Provide the [X, Y] coordinate of the cell's center where the given text is located.  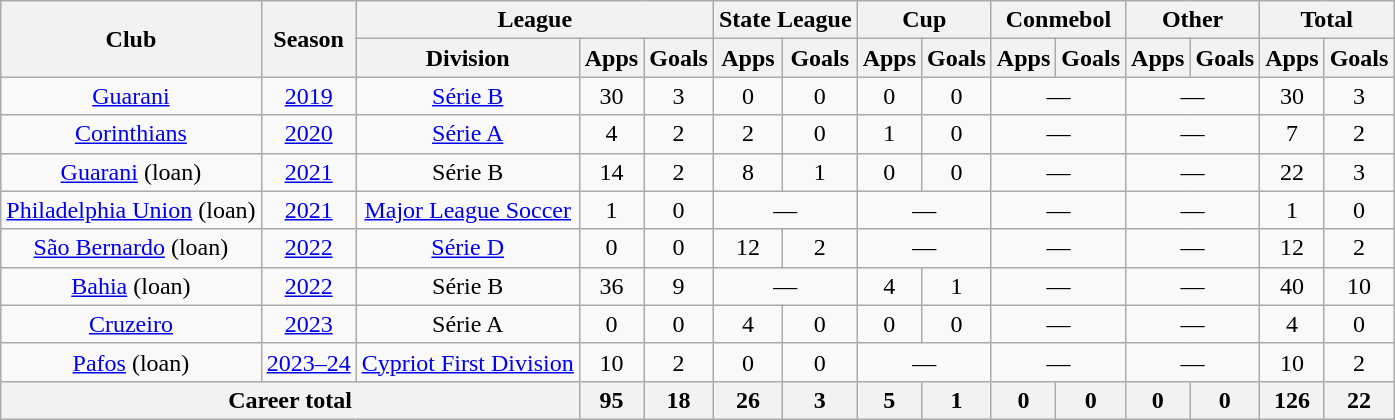
Major League Soccer [468, 210]
Cypriot First Division [468, 362]
40 [1292, 286]
2020 [308, 134]
5 [889, 400]
9 [679, 286]
São Bernardo (loan) [131, 248]
Season [308, 39]
Career total [290, 400]
State League [785, 20]
14 [611, 172]
Corinthians [131, 134]
Bahia (loan) [131, 286]
Conmebol [1058, 20]
Division [468, 58]
Guarani (loan) [131, 172]
Pafos (loan) [131, 362]
Guarani [131, 96]
2023–24 [308, 362]
Total [1327, 20]
Série D [468, 248]
95 [611, 400]
7 [1292, 134]
18 [679, 400]
Other [1193, 20]
Club [131, 39]
126 [1292, 400]
2023 [308, 324]
8 [748, 172]
Cup [924, 20]
2019 [308, 96]
26 [748, 400]
League [534, 20]
Cruzeiro [131, 324]
36 [611, 286]
Philadelphia Union (loan) [131, 210]
